Return the (X, Y) coordinate for the center point of the cell that contains the specified text.  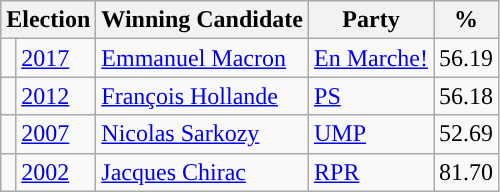
52.69 (466, 134)
2017 (56, 58)
En Marche! (372, 58)
UMP (372, 134)
2002 (56, 172)
François Hollande (202, 96)
Nicolas Sarkozy (202, 134)
Election (48, 20)
PS (372, 96)
81.70 (466, 172)
Party (372, 20)
Jacques Chirac (202, 172)
56.18 (466, 96)
2007 (56, 134)
RPR (372, 172)
Emmanuel Macron (202, 58)
% (466, 20)
Winning Candidate (202, 20)
56.19 (466, 58)
2012 (56, 96)
